Provide the (X, Y) coordinate of the cell's center where the given text is located.  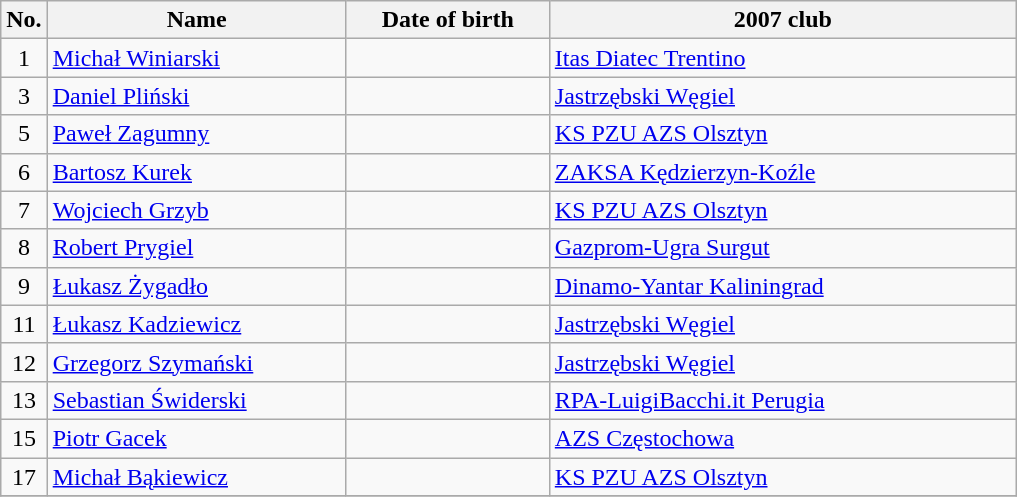
6 (24, 172)
Wojciech Grzyb (196, 210)
17 (24, 477)
Łukasz Kadziewicz (196, 324)
15 (24, 438)
Sebastian Świderski (196, 400)
12 (24, 362)
5 (24, 134)
Daniel Pliński (196, 96)
2007 club (782, 20)
Robert Prygiel (196, 248)
Gazprom-Ugra Surgut (782, 248)
ZAKSA Kędzierzyn-Koźle (782, 172)
Grzegorz Szymański (196, 362)
7 (24, 210)
Name (196, 20)
Piotr Gacek (196, 438)
8 (24, 248)
Bartosz Kurek (196, 172)
RPA-LuigiBacchi.it Perugia (782, 400)
Łukasz Żygadło (196, 286)
AZS Częstochowa (782, 438)
1 (24, 58)
No. (24, 20)
13 (24, 400)
3 (24, 96)
Michał Bąkiewicz (196, 477)
Dinamo-Yantar Kaliningrad (782, 286)
9 (24, 286)
Date of birth (448, 20)
Itas Diatec Trentino (782, 58)
11 (24, 324)
Paweł Zagumny (196, 134)
Michał Winiarski (196, 58)
